Extract the [X, Y] coordinate from the center of the cell holding the provided text.  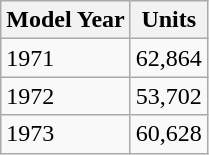
1972 [66, 96]
1973 [66, 134]
Model Year [66, 20]
60,628 [168, 134]
Units [168, 20]
62,864 [168, 58]
53,702 [168, 96]
1971 [66, 58]
